Provide the [x, y] coordinate of the cell's center where the given text is located.  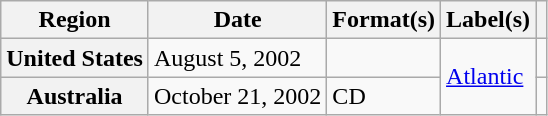
CD [384, 96]
Date [237, 20]
Region [75, 20]
Atlantic [488, 77]
August 5, 2002 [237, 58]
United States [75, 58]
Format(s) [384, 20]
October 21, 2002 [237, 96]
Label(s) [488, 20]
Australia [75, 96]
